Capture the cell that displays the provided text and extract its (X, Y) central coordinate. 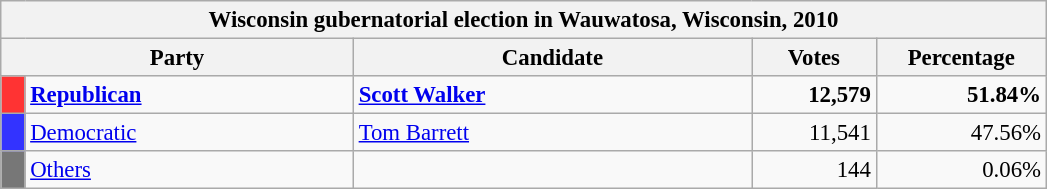
Tom Barrett (552, 133)
Others (189, 170)
Percentage (961, 58)
Democratic (189, 133)
Scott Walker (552, 95)
Republican (189, 95)
47.56% (961, 133)
Candidate (552, 58)
Party (178, 58)
144 (814, 170)
51.84% (961, 95)
Wisconsin gubernatorial election in Wauwatosa, Wisconsin, 2010 (524, 20)
11,541 (814, 133)
0.06% (961, 170)
Votes (814, 58)
12,579 (814, 95)
